Extract the [X, Y] coordinate from the center of the cell holding the provided text.  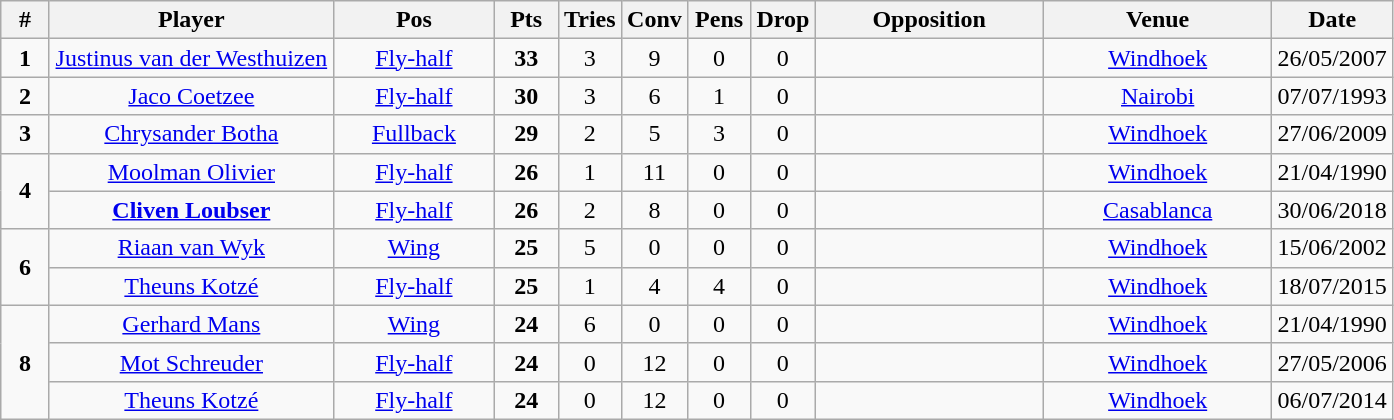
11 [655, 172]
Tries [590, 20]
Gerhard Mans [191, 324]
Mot Schreuder [191, 362]
Pens [719, 20]
Chrysander Botha [191, 134]
06/07/2014 [1332, 400]
9 [655, 58]
Conv [655, 20]
Justinus van der Westhuizen [191, 58]
Venue [1158, 20]
Nairobi [1158, 96]
Pos [414, 20]
27/06/2009 [1332, 134]
Date [1332, 20]
33 [526, 58]
30/06/2018 [1332, 210]
Riaan van Wyk [191, 248]
Opposition [930, 20]
Jaco Coetzee [191, 96]
Moolman Olivier [191, 172]
07/07/1993 [1332, 96]
Pts [526, 20]
Fullback [414, 134]
18/07/2015 [1332, 286]
30 [526, 96]
27/05/2006 [1332, 362]
# [26, 20]
15/06/2002 [1332, 248]
Drop [783, 20]
29 [526, 134]
Player [191, 20]
26/05/2007 [1332, 58]
Casablanca [1158, 210]
Cliven Loubser [191, 210]
